Output the (x, y) coordinate of the center of the cell containing the given text.  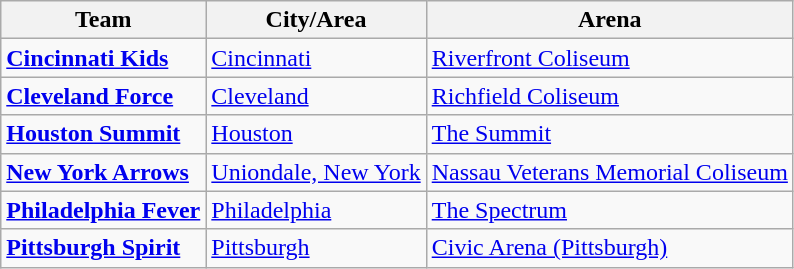
Riverfront Coliseum (610, 58)
Cleveland (316, 96)
Houston Summit (104, 134)
The Spectrum (610, 210)
Team (104, 20)
Nassau Veterans Memorial Coliseum (610, 172)
Arena (610, 20)
Richfield Coliseum (610, 96)
New York Arrows (104, 172)
Civic Arena (Pittsburgh) (610, 248)
Cincinnati (316, 58)
Philadelphia Fever (104, 210)
City/Area (316, 20)
Pittsburgh (316, 248)
Pittsburgh Spirit (104, 248)
Uniondale, New York (316, 172)
Philadelphia (316, 210)
Cleveland Force (104, 96)
The Summit (610, 134)
Houston (316, 134)
Cincinnati Kids (104, 58)
